Return the [X, Y] coordinate for the center point of the cell that contains the specified text.  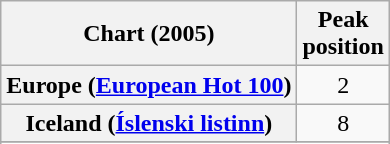
Chart (2005) [149, 34]
Europe (European Hot 100) [149, 85]
Iceland (Íslenski listinn) [149, 123]
2 [343, 85]
Peakposition [343, 34]
8 [343, 123]
